From the cell containing the given text, extract its center point as (x, y) coordinate. 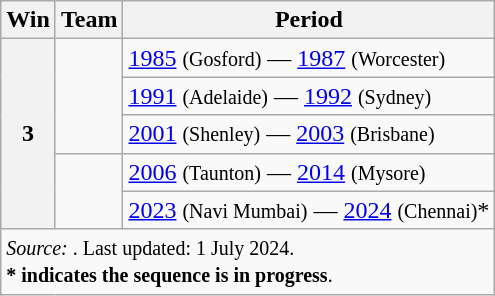
3 (28, 134)
Team (89, 20)
1991 (Adelaide) — 1992 (Sydney) (309, 96)
2006 (Taunton) — 2014 (Mysore) (309, 172)
2001 (Shenley) — 2003 (Brisbane) (309, 134)
1985 (Gosford) — 1987 (Worcester) (309, 58)
Win (28, 20)
Period (309, 20)
2023 (Navi Mumbai) — 2024 (Chennai)* (309, 210)
Source: . Last updated: 1 July 2024. * indicates the sequence is in progress. (248, 262)
